Find where the given text appears and provide that cell's center as (x, y) coordinate. 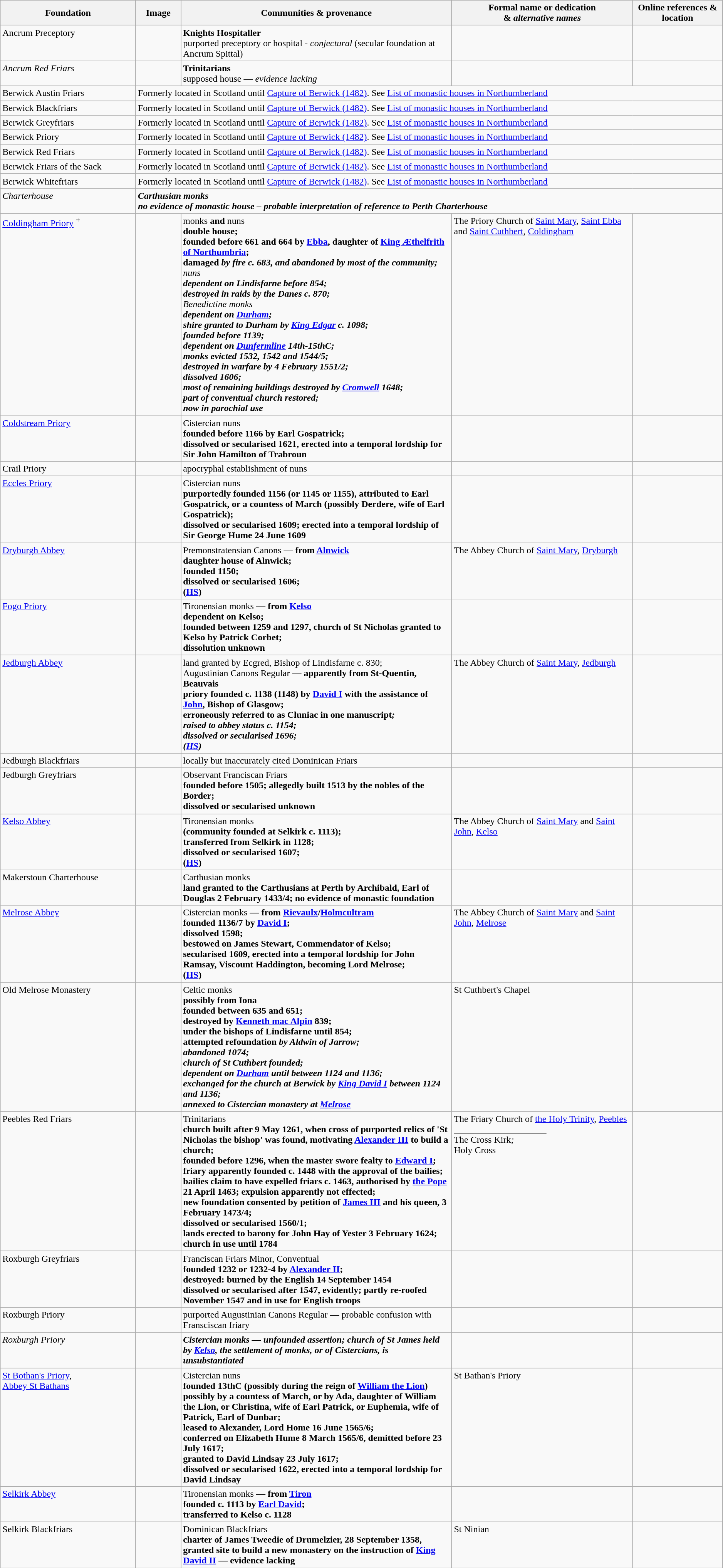
Berwick Greyfriars (68, 123)
Berwick Whitefriars (68, 181)
Berwick Blackfriars (68, 108)
Jedburgh Abbey (68, 704)
Makerstoun Charterhouse (68, 888)
St Bathan's Priory (542, 1427)
Berwick Friars of the Sack (68, 166)
purported Augustinian Canons Regular — probable confusion with Fransciscan friary (317, 1320)
Melrose Abbey (68, 944)
The Priory Church of Saint Mary, Saint Ebba and Saint Cuthbert, Coldingham (542, 314)
Selkirk Blackfriars (68, 1545)
Crail Priory (68, 469)
Ancrum Preceptory (68, 43)
Berwick Priory (68, 137)
Observant Franciscan Friarsfounded before 1505; allegedly built 1513 by the nobles of the Border;dissolved or secularised unknown (317, 791)
Image (158, 13)
St Cuthbert's Chapel (542, 1047)
Old Melrose Monastery (68, 1047)
Eccles Priory (68, 509)
Trinitarianssupposed house — evidence lacking (317, 73)
Charterhouse (68, 201)
Peebles Red Friars (68, 1181)
locally but inaccurately cited Dominican Friars (317, 760)
Jedburgh Greyfriars (68, 791)
Foundation (68, 13)
Formal name or dedication & alternative names (542, 13)
Communities & provenance (317, 13)
The Abbey Church of Saint Mary, Jedburgh (542, 704)
Tironensian monks(community founded at Selkirk c. 1113);transferred from Selkirk in 1128;dissolved or secularised 1607;(HS) (317, 842)
Cistercian monks — unfounded assertion; church of St James held by Kelso, the settlement of monks, or of Cistercians, is unsubstantiated (317, 1350)
Premonstratensian Canons — from Alnwickdaughter house of Alnwick;founded 1150;dissolved or secularised 1606;(HS) (317, 571)
Online references & location (678, 13)
Carthusian monksno evidence of monastic house – probable interpretation of reference to Perth Charterhouse (429, 201)
Coldingham Priory + (68, 314)
Berwick Red Friars (68, 152)
Dryburgh Abbey (68, 571)
Tironensian monks — from Tironfounded c. 1113 by Earl David;transferred to Kelso c. 1128 (317, 1504)
The Abbey Church of Saint Mary and Saint John, Melrose (542, 944)
Ancrum Red Friars (68, 73)
Fogo Priory (68, 627)
Jedburgh Blackfriars (68, 760)
apocryphal establishment of nuns (317, 469)
The Abbey Church of Saint Mary, Dryburgh (542, 571)
The Abbey Church of Saint Mary and Saint John, Kelso (542, 842)
Roxburgh Greyfriars (68, 1279)
Berwick Austin Friars (68, 93)
The Friary Church of the Holy Trinity, Peebles____________________The Cross Kirk;Holy Cross (542, 1181)
Carthusian monksland granted to the Carthusians at Perth by Archibald, Earl of Douglas 2 February 1433/4; no evidence of monastic foundation (317, 888)
Selkirk Abbey (68, 1504)
St Bothan's Priory,Abbey St Bathans (68, 1427)
Coldstream Priory (68, 438)
Kelso Abbey (68, 842)
St Ninian (542, 1545)
Knights Hospitallerpurported preceptory or hospital - conjectural (secular foundation at Ancrum Spittal) (317, 43)
